Provide the [X, Y] coordinate of the cell's center where the given text is located.  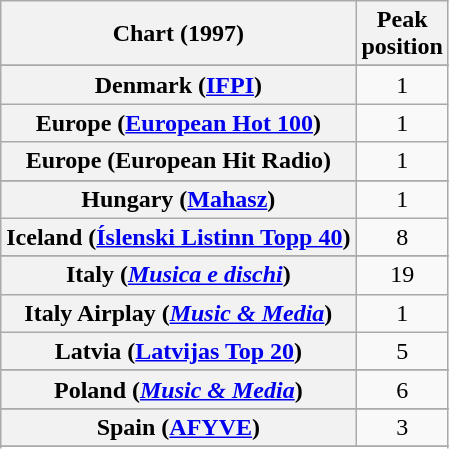
Hungary (Mahasz) [178, 199]
Peakposition [402, 34]
Italy (Musica e dischi) [178, 275]
6 [402, 389]
3 [402, 427]
5 [402, 351]
Iceland (Íslenski Listinn Topp 40) [178, 237]
Italy Airplay (Music & Media) [178, 313]
Europe (European Hot 100) [178, 123]
Spain (AFYVE) [178, 427]
Europe (European Hit Radio) [178, 161]
Poland (Music & Media) [178, 389]
Denmark (IFPI) [178, 85]
Chart (1997) [178, 34]
Latvia (Latvijas Top 20) [178, 351]
19 [402, 275]
8 [402, 237]
